Return (X, Y) of the center of cell containing provided text 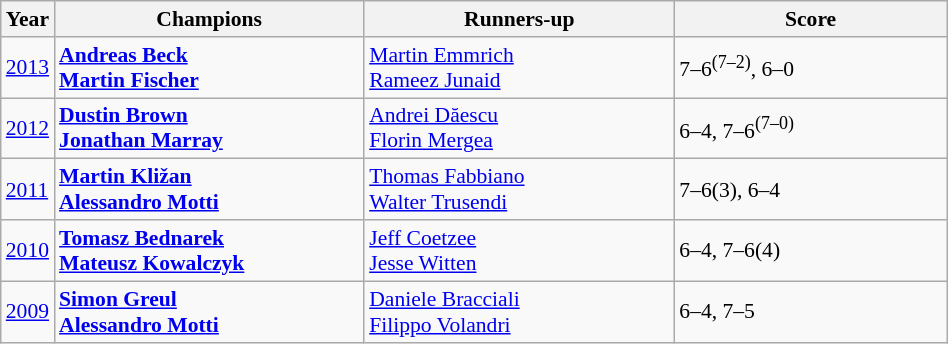
2010 (28, 250)
Martin Kližan Alessandro Motti (209, 190)
Year (28, 19)
Martin Emmrich Rameez Junaid (519, 68)
6–4, 7–6(7–0) (810, 128)
2011 (28, 190)
Score (810, 19)
6–4, 7–6(4) (810, 250)
Andrei Dăescu Florin Mergea (519, 128)
Andreas Beck Martin Fischer (209, 68)
Thomas Fabbiano Walter Trusendi (519, 190)
Runners-up (519, 19)
Champions (209, 19)
7–6(7–2), 6–0 (810, 68)
7–6(3), 6–4 (810, 190)
Tomasz Bednarek Mateusz Kowalczyk (209, 250)
Jeff Coetzee Jesse Witten (519, 250)
2012 (28, 128)
2009 (28, 312)
6–4, 7–5 (810, 312)
Simon Greul Alessandro Motti (209, 312)
Daniele Bracciali Filippo Volandri (519, 312)
Dustin Brown Jonathan Marray (209, 128)
2013 (28, 68)
